Determine the (x, y) coordinate at the center of the cell enclosing the given text.  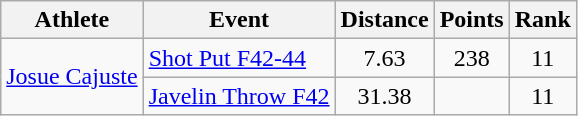
Points (472, 20)
7.63 (384, 58)
Rank (542, 20)
Event (239, 20)
31.38 (384, 96)
Javelin Throw F42 (239, 96)
Athlete (72, 20)
Josue Cajuste (72, 77)
238 (472, 58)
Distance (384, 20)
Shot Put F42-44 (239, 58)
